Locate the cell with the specified text and output its (x, y) center coordinate. 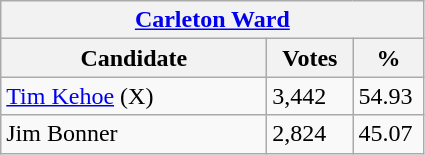
54.93 (388, 96)
2,824 (310, 134)
Tim Kehoe (X) (134, 96)
45.07 (388, 134)
Candidate (134, 58)
Jim Bonner (134, 134)
Votes (310, 58)
% (388, 58)
Carleton Ward (212, 20)
3,442 (310, 96)
